Output the [X, Y] coordinate of the center of the cell containing the given text.  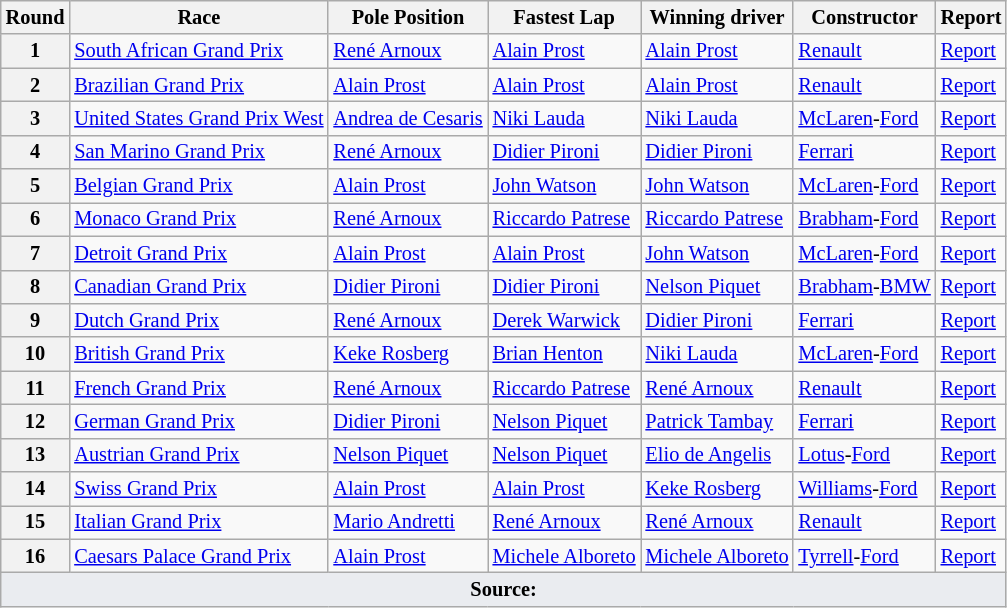
Austrian Grand Prix [198, 455]
3 [36, 118]
Belgian Grand Prix [198, 186]
Monaco Grand Prix [198, 219]
Source: [504, 589]
Pole Position [408, 17]
Williams-Ford [864, 489]
Canadian Grand Prix [198, 287]
11 [36, 388]
German Grand Prix [198, 421]
Elio de Angelis [718, 455]
Caesars Palace Grand Prix [198, 556]
16 [36, 556]
British Grand Prix [198, 354]
Andrea de Cesaris [408, 118]
10 [36, 354]
United States Grand Prix West [198, 118]
6 [36, 219]
Brian Henton [564, 354]
French Grand Prix [198, 388]
Brabham-BMW [864, 287]
Brazilian Grand Prix [198, 85]
Detroit Grand Prix [198, 253]
14 [36, 489]
12 [36, 421]
Italian Grand Prix [198, 522]
Winning driver [718, 17]
Fastest Lap [564, 17]
8 [36, 287]
2 [36, 85]
Round [36, 17]
San Marino Grand Prix [198, 152]
Lotus-Ford [864, 455]
4 [36, 152]
15 [36, 522]
Mario Andretti [408, 522]
Constructor [864, 17]
7 [36, 253]
5 [36, 186]
South African Grand Prix [198, 51]
1 [36, 51]
9 [36, 320]
13 [36, 455]
Patrick Tambay [718, 421]
Derek Warwick [564, 320]
Tyrrell-Ford [864, 556]
Dutch Grand Prix [198, 320]
Brabham-Ford [864, 219]
Swiss Grand Prix [198, 489]
Race [198, 17]
